Output the [x, y] coordinate of the center of the cell containing the given text.  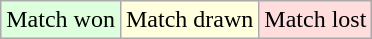
Match won [61, 20]
Match lost [316, 20]
Match drawn [189, 20]
